Search for the cell housing the specified text and yield its (X, Y) center coordinate. 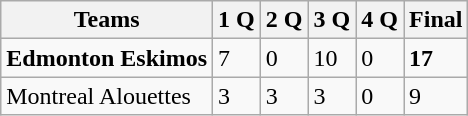
Edmonton Eskimos (107, 58)
1 Q (237, 20)
4 Q (380, 20)
Final (436, 20)
Teams (107, 20)
7 (237, 58)
9 (436, 96)
3 Q (332, 20)
Montreal Alouettes (107, 96)
17 (436, 58)
10 (332, 58)
2 Q (284, 20)
